Find where the given text appears and provide that cell's center as (X, Y) coordinate. 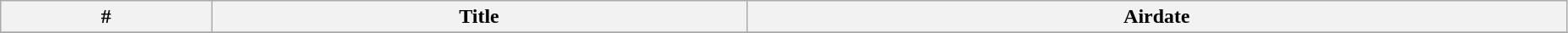
Title (479, 17)
# (106, 17)
Airdate (1156, 17)
